Locate the cell with the specified text and output its [x, y] center coordinate. 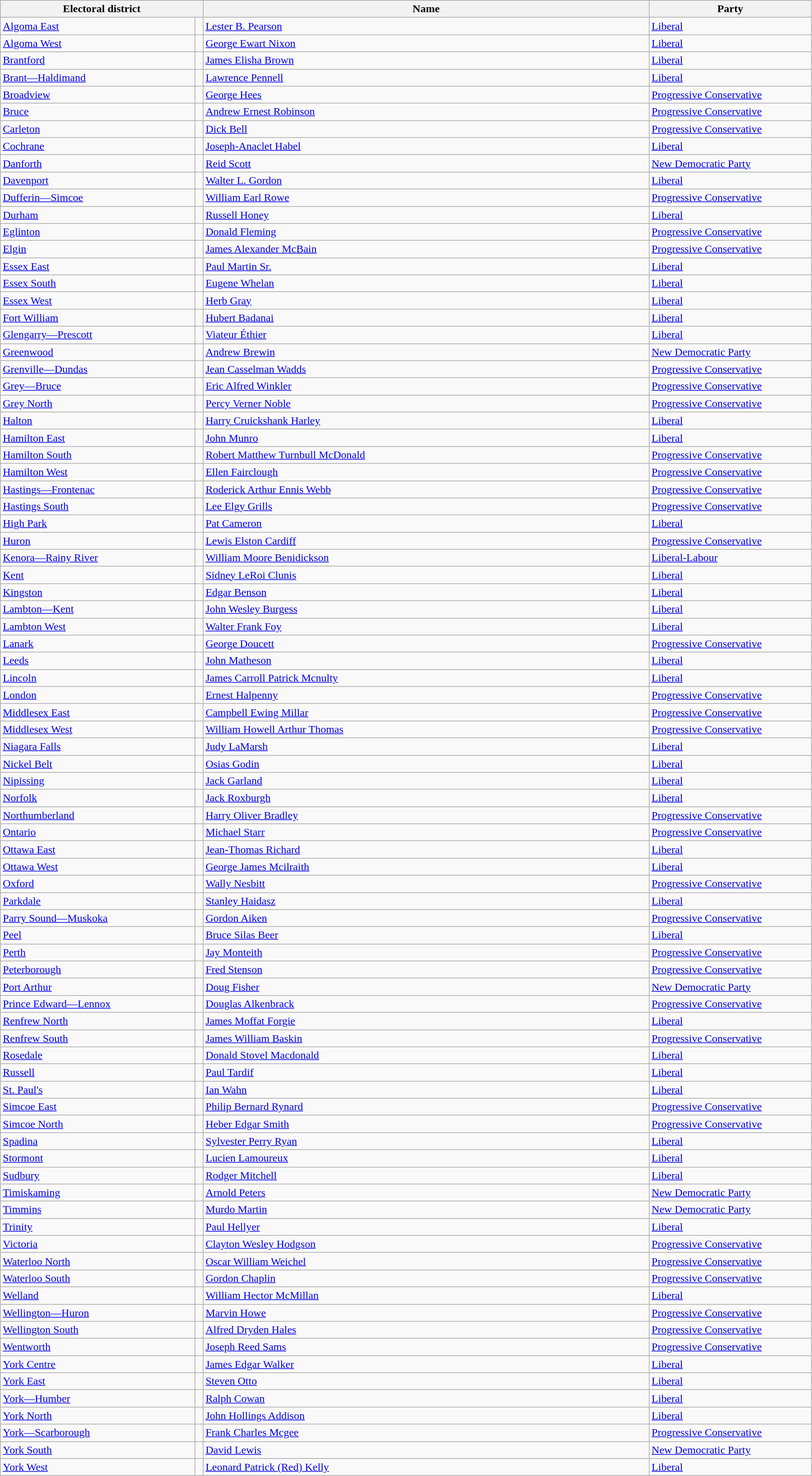
Waterloo South [98, 1278]
Donald Stovel Macdonald [426, 1056]
Paul Martin Sr. [426, 266]
Jay Monteith [426, 952]
Wellington—Huron [98, 1313]
Nickel Belt [98, 764]
Viateur Éthier [426, 335]
High Park [98, 524]
James Alexander McBain [426, 249]
Durham [98, 215]
Eglinton [98, 232]
Essex West [98, 301]
Glengarry—Prescott [98, 335]
Herb Gray [426, 301]
Kenora—Rainy River [98, 558]
Parry Sound—Muskoka [98, 918]
Port Arthur [98, 987]
Electoral district [102, 9]
Roderick Arthur Ennis Webb [426, 489]
Ottawa West [98, 867]
Sylvester Perry Ryan [426, 1141]
Philip Bernard Rynard [426, 1107]
Halton [98, 420]
Huron [98, 541]
Grey North [98, 403]
John Hollings Addison [426, 1416]
York Centre [98, 1364]
Alfred Dryden Hales [426, 1330]
Lanark [98, 644]
Frank Charles Mcgee [426, 1433]
Hamilton South [98, 455]
Trinity [98, 1227]
Leonard Patrick (Red) Kelly [426, 1467]
Hastings—Frontenac [98, 489]
Spadina [98, 1141]
Lester B. Pearson [426, 26]
York North [98, 1416]
Cochrane [98, 146]
Middlesex West [98, 729]
Middlesex East [98, 712]
Arnold Peters [426, 1193]
Name [426, 9]
Grey—Bruce [98, 386]
George Hees [426, 95]
Percy Verner Noble [426, 403]
York West [98, 1467]
Lambton West [98, 626]
Gordon Aiken [426, 918]
York South [98, 1450]
Bruce [98, 112]
Harry Cruickshank Harley [426, 420]
Hastings South [98, 507]
Perth [98, 952]
Michael Starr [426, 832]
Lambton—Kent [98, 609]
Lewis Elston Cardiff [426, 541]
Waterloo North [98, 1261]
Stanley Haidasz [426, 901]
Heber Edgar Smith [426, 1124]
Party [730, 9]
Douglas Alkenbrack [426, 1004]
Paul Tardif [426, 1073]
Paul Hellyer [426, 1227]
Russell [98, 1073]
Danforth [98, 163]
John Munro [426, 438]
Niagara Falls [98, 746]
Murdo Martin [426, 1210]
Carleton [98, 129]
Simcoe North [98, 1124]
Oscar William Weichel [426, 1261]
William Howell Arthur Thomas [426, 729]
Grenville—Dundas [98, 369]
Parkdale [98, 901]
Timiskaming [98, 1193]
Stormont [98, 1158]
Joseph Reed Sams [426, 1347]
Brant—Haldimand [98, 78]
Jean-Thomas Richard [426, 850]
Robert Matthew Turnbull McDonald [426, 455]
Hamilton West [98, 472]
Timmins [98, 1210]
Clayton Wesley Hodgson [426, 1244]
Elgin [98, 249]
Wentworth [98, 1347]
James Edgar Walker [426, 1364]
Essex East [98, 266]
Prince Edward—Lennox [98, 1004]
Pat Cameron [426, 524]
Dick Bell [426, 129]
Leeds [98, 661]
York East [98, 1381]
Eugene Whelan [426, 283]
Dufferin—Simcoe [98, 197]
John Matheson [426, 661]
London [98, 695]
Algoma East [98, 26]
Walter L. Gordon [426, 180]
Hamilton East [98, 438]
Sidney LeRoi Clunis [426, 575]
Andrew Brewin [426, 352]
Walter Frank Foy [426, 626]
Norfolk [98, 798]
Lincoln [98, 678]
Marvin Howe [426, 1313]
John Wesley Burgess [426, 609]
George Ewart Nixon [426, 43]
Joseph-Anaclet Habel [426, 146]
Liberal-Labour [730, 558]
Sudbury [98, 1175]
William Earl Rowe [426, 197]
Ian Wahn [426, 1090]
Osias Godin [426, 764]
James Carroll Patrick Mcnulty [426, 678]
David Lewis [426, 1450]
Welland [98, 1295]
Gordon Chaplin [426, 1278]
Reid Scott [426, 163]
York—Scarborough [98, 1433]
Rosedale [98, 1056]
Jean Casselman Wadds [426, 369]
Kent [98, 575]
York—Humber [98, 1398]
Ellen Fairclough [426, 472]
Steven Otto [426, 1381]
Peel [98, 935]
Harry Oliver Bradley [426, 815]
Lawrence Pennell [426, 78]
Simcoe East [98, 1107]
Renfrew North [98, 1021]
George James Mcilraith [426, 867]
Broadview [98, 95]
Renfrew South [98, 1038]
Edgar Benson [426, 592]
Hubert Badanai [426, 318]
Brantford [98, 60]
Fred Stenson [426, 969]
Peterborough [98, 969]
Bruce Silas Beer [426, 935]
Ralph Cowan [426, 1398]
Andrew Ernest Robinson [426, 112]
Ernest Halpenny [426, 695]
St. Paul's [98, 1090]
James Moffat Forgie [426, 1021]
Campbell Ewing Millar [426, 712]
Northumberland [98, 815]
Doug Fisher [426, 987]
Judy LaMarsh [426, 746]
Nipissing [98, 781]
Jack Roxburgh [426, 798]
Wally Nesbitt [426, 884]
Lucien Lamoureux [426, 1158]
Victoria [98, 1244]
Donald Fleming [426, 232]
Lee Elgy Grills [426, 507]
Wellington South [98, 1330]
Greenwood [98, 352]
William Hector McMillan [426, 1295]
Ottawa East [98, 850]
Algoma West [98, 43]
Rodger Mitchell [426, 1175]
Davenport [98, 180]
Kingston [98, 592]
Oxford [98, 884]
James Elisha Brown [426, 60]
James William Baskin [426, 1038]
Ontario [98, 832]
William Moore Benidickson [426, 558]
Fort William [98, 318]
George Doucett [426, 644]
Eric Alfred Winkler [426, 386]
Jack Garland [426, 781]
Essex South [98, 283]
Russell Honey [426, 215]
